Capture the cell that displays the provided text and extract its (x, y) central coordinate. 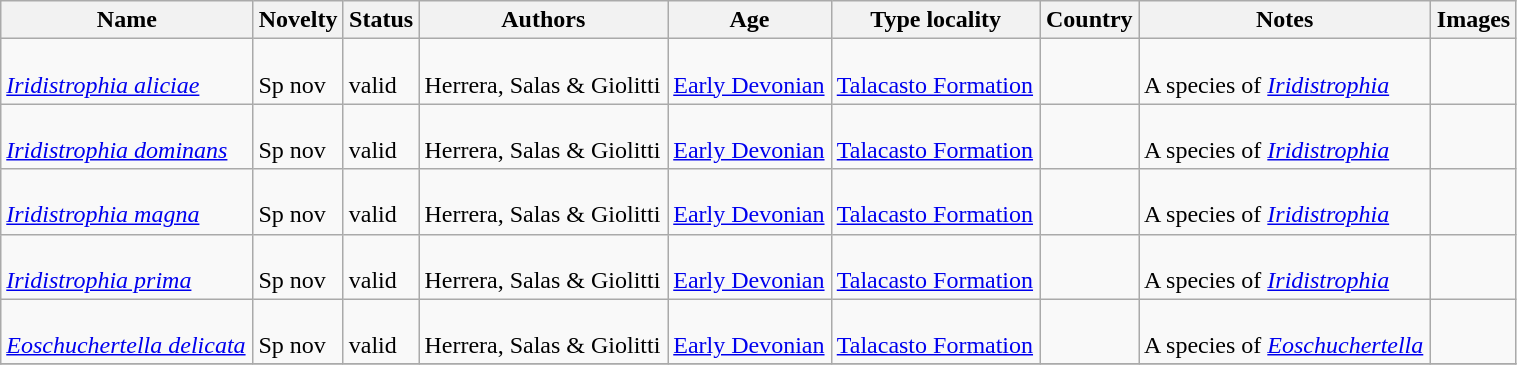
Iridistrophia dominans (127, 136)
A species of Eoschuchertella (1284, 332)
Type locality (936, 20)
Novelty (298, 20)
Eoschuchertella delicata (127, 332)
Status (381, 20)
Iridistrophia aliciae (127, 72)
Images (1474, 20)
Iridistrophia prima (127, 266)
Name (127, 20)
Authors (544, 20)
Iridistrophia magna (127, 202)
Country (1089, 20)
Age (750, 20)
Notes (1284, 20)
